Return [X, Y] of the center of cell containing provided text 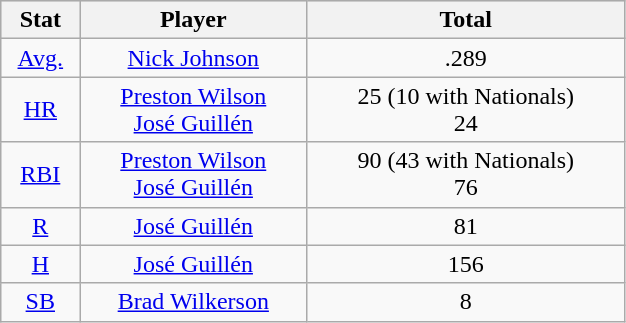
H [40, 264]
81 [466, 226]
R [40, 226]
8 [466, 302]
156 [466, 264]
Stat [40, 20]
Avg. [40, 58]
SB [40, 302]
25 (10 with Nationals)24 [466, 110]
90 (43 with Nationals)76 [466, 174]
HR [40, 110]
Total [466, 20]
Brad Wilkerson [194, 302]
Nick Johnson [194, 58]
RBI [40, 174]
.289 [466, 58]
Player [194, 20]
